Output the [X, Y] coordinate of the center of the cell containing the given text.  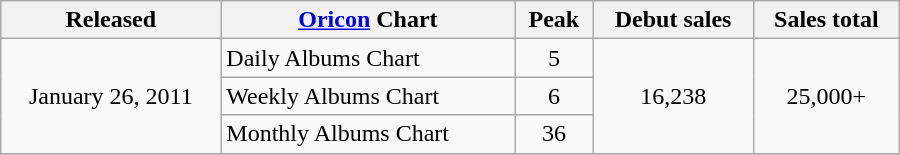
January 26, 2011 [111, 96]
Weekly Albums Chart [368, 96]
25,000+ [827, 96]
Peak [554, 20]
Daily Albums Chart [368, 58]
36 [554, 134]
Released [111, 20]
Oricon Chart [368, 20]
Debut sales [674, 20]
Monthly Albums Chart [368, 134]
6 [554, 96]
5 [554, 58]
Sales total [827, 20]
16,238 [674, 96]
